Capture the cell that displays the provided text and extract its (x, y) central coordinate. 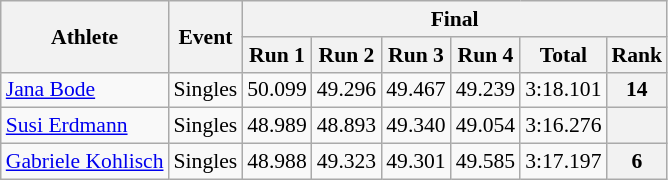
49.301 (416, 162)
50.099 (276, 90)
49.054 (486, 126)
Run 1 (276, 55)
49.323 (346, 162)
Run 3 (416, 55)
49.340 (416, 126)
3:16.276 (563, 126)
Rank (638, 55)
Athlete (85, 36)
49.239 (486, 90)
48.988 (276, 162)
48.893 (346, 126)
6 (638, 162)
Run 4 (486, 55)
Gabriele Kohlisch (85, 162)
Event (206, 36)
49.296 (346, 90)
48.989 (276, 126)
49.585 (486, 162)
Susi Erdmann (85, 126)
14 (638, 90)
Jana Bode (85, 90)
Run 2 (346, 55)
3:18.101 (563, 90)
Final (454, 19)
49.467 (416, 90)
3:17.197 (563, 162)
Total (563, 55)
